Detect which cell encompasses the target text, then output its [X, Y] center coordinate. 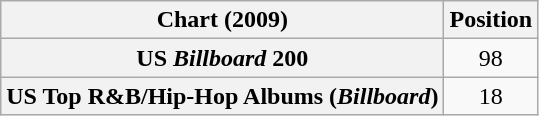
18 [491, 96]
Chart (2009) [222, 20]
US Top R&B/Hip-Hop Albums (Billboard) [222, 96]
98 [491, 58]
US Billboard 200 [222, 58]
Position [491, 20]
